From the cell containing the given text, extract its center point as (x, y) coordinate. 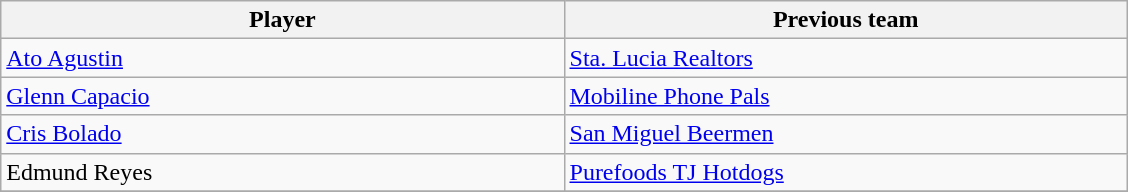
Player (282, 20)
Mobiline Phone Pals (846, 96)
Sta. Lucia Realtors (846, 58)
Cris Bolado (282, 134)
Glenn Capacio (282, 96)
Previous team (846, 20)
Edmund Reyes (282, 172)
Purefoods TJ Hotdogs (846, 172)
Ato Agustin (282, 58)
San Miguel Beermen (846, 134)
